Find where the given text appears and provide that cell's center as [x, y] coordinate. 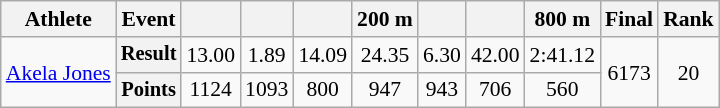
13.00 [210, 55]
800 [322, 90]
Event [149, 19]
943 [442, 90]
Final [629, 19]
Athlete [58, 19]
200 m [385, 19]
947 [385, 90]
706 [496, 90]
2:41.12 [562, 55]
Points [149, 90]
Rank [688, 19]
20 [688, 72]
1124 [210, 90]
1093 [266, 90]
14.09 [322, 55]
Akela Jones [58, 72]
6173 [629, 72]
1.89 [266, 55]
Result [149, 55]
560 [562, 90]
24.35 [385, 55]
800 m [562, 19]
42.00 [496, 55]
6.30 [442, 55]
